Find where the given text appears and provide that cell's center as (x, y) coordinate. 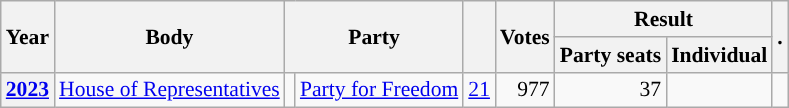
Body (170, 36)
Year (28, 36)
. (780, 36)
Party seats (610, 55)
37 (610, 90)
Party for Freedom (379, 90)
977 (525, 90)
House of Representatives (170, 90)
Votes (525, 36)
2023 (28, 90)
Party (374, 36)
Result (664, 19)
21 (479, 90)
Individual (719, 55)
